Find where the given text appears and provide that cell's center as (X, Y) coordinate. 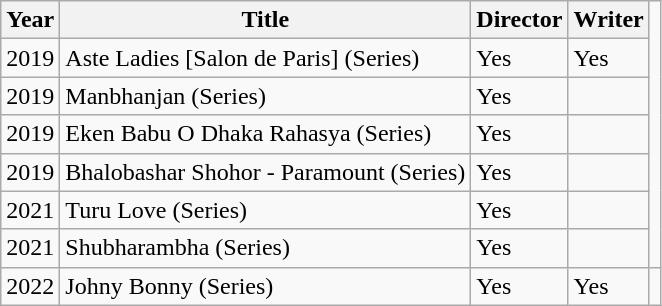
Year (30, 20)
Bhalobashar Shohor - Paramount (Series) (266, 172)
Turu Love (Series) (266, 210)
Title (266, 20)
Johny Bonny (Series) (266, 286)
Aste Ladies [Salon de Paris] (Series) (266, 58)
Shubharambha (Series) (266, 248)
Eken Babu O Dhaka Rahasya (Series) (266, 134)
2022 (30, 286)
Writer (608, 20)
Manbhanjan (Series) (266, 96)
Director (520, 20)
